Identify which cell holds the provided text, then report its [X, Y] central coordinate. 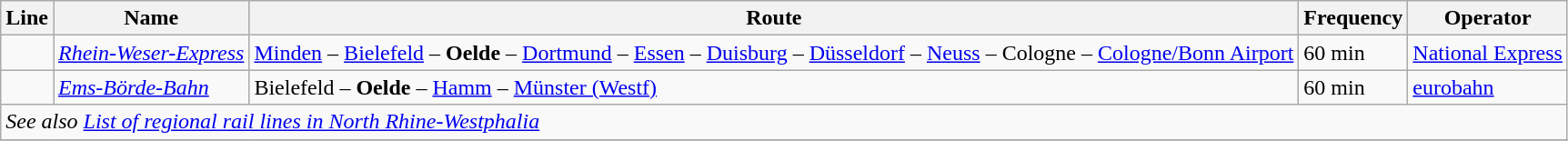
Ems-Börde-Bahn [151, 87]
See also List of regional rail lines in North Rhine-Westphalia [784, 122]
Operator [1488, 18]
National Express [1488, 53]
Name [151, 18]
eurobahn [1488, 87]
Line [27, 18]
Route [774, 18]
Rhein-Weser-Express [151, 53]
Minden – Bielefeld – Oelde – Dortmund – Essen – Duisburg – Düsseldorf – Neuss – Cologne – Cologne/Bonn Airport [774, 53]
Bielefeld – Oelde – Hamm – Münster (Westf) [774, 87]
Frequency [1353, 18]
